Pinpoint the cell where the given text exists, returning its [x, y] midpoint coordinate. 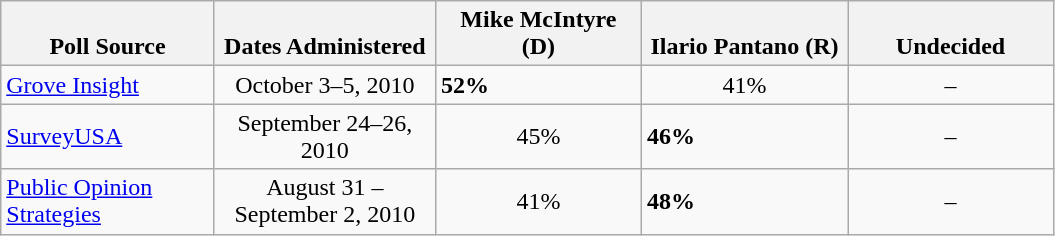
Undecided [951, 34]
46% [744, 136]
Dates Administered [324, 34]
52% [538, 85]
Mike McIntyre (D) [538, 34]
Public Opinion Strategies [108, 202]
Grove Insight [108, 85]
45% [538, 136]
SurveyUSA [108, 136]
October 3–5, 2010 [324, 85]
September 24–26, 2010 [324, 136]
Ilario Pantano (R) [744, 34]
48% [744, 202]
August 31 – September 2, 2010 [324, 202]
Poll Source [108, 34]
